Pinpoint the cell where the given text exists, returning its (x, y) midpoint coordinate. 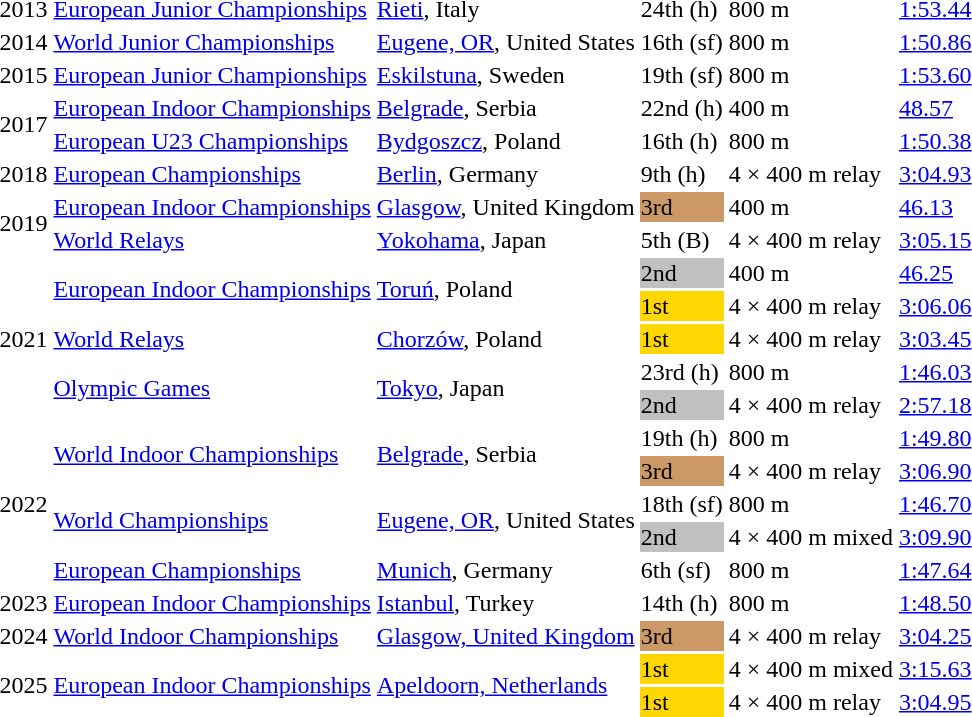
6th (sf) (682, 570)
14th (h) (682, 603)
19th (sf) (682, 75)
Bydgoszcz, Poland (506, 141)
23rd (h) (682, 372)
Tokyo, Japan (506, 388)
Chorzów, Poland (506, 339)
19th (h) (682, 438)
9th (h) (682, 174)
5th (B) (682, 240)
Olympic Games (212, 388)
Berlin, Germany (506, 174)
Yokohama, Japan (506, 240)
Munich, Germany (506, 570)
Toruń, Poland (506, 290)
European Junior Championships (212, 75)
Eskilstuna, Sweden (506, 75)
Istanbul, Turkey (506, 603)
18th (sf) (682, 504)
16th (sf) (682, 42)
European U23 Championships (212, 141)
22nd (h) (682, 108)
World Championships (212, 520)
World Junior Championships (212, 42)
Apeldoorn, Netherlands (506, 686)
16th (h) (682, 141)
